Identify which cell holds the provided text, then report its [x, y] central coordinate. 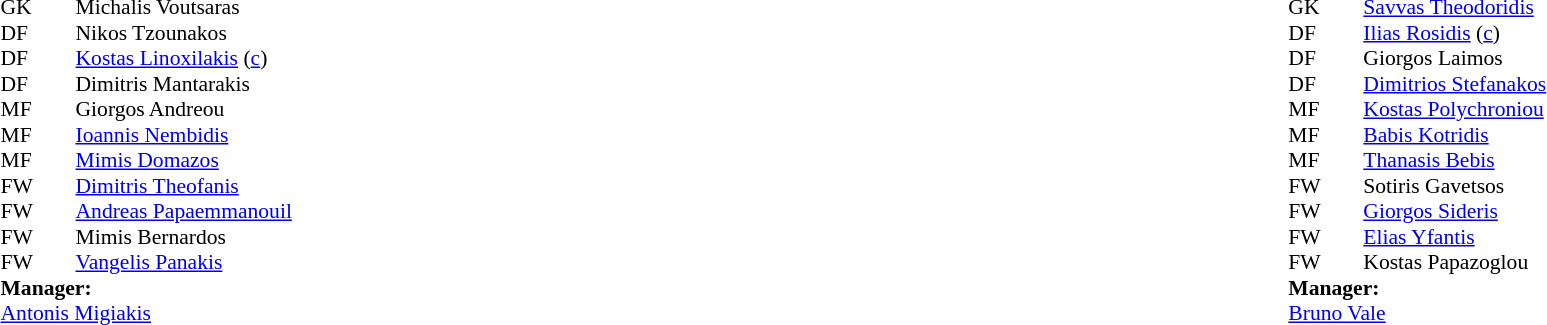
Dimitris Theofanis [184, 186]
Kostas Linoxilakis (c) [184, 59]
Giorgos Sideris [1454, 211]
Nikos Tzounakos [184, 33]
Ioannis Nembidis [184, 135]
Babis Kotridis [1454, 135]
Kostas Polychroniou [1454, 109]
Mimis Domazos [184, 161]
Kostas Papazoglou [1454, 263]
Elias Yfantis [1454, 237]
Sotiris Gavetsos [1454, 186]
Mimis Bernardos [184, 237]
Giorgos Andreou [184, 109]
Vangelis Panakis [184, 263]
Giorgos Laimos [1454, 59]
Andreas Papaemmanouil [184, 211]
Ilias Rosidis (c) [1454, 33]
Thanasis Bebis [1454, 161]
Dimitrios Stefanakos [1454, 84]
Dimitris Mantarakis [184, 84]
